Output the (X, Y) coordinate of the center of the cell containing the given text.  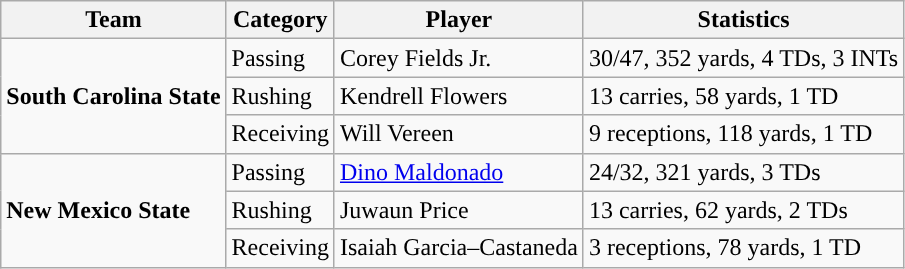
Isaiah Garcia–Castaneda (458, 248)
30/47, 352 yards, 4 TDs, 3 INTs (743, 58)
13 carries, 58 yards, 1 TD (743, 96)
Category (280, 20)
New Mexico State (114, 210)
Player (458, 20)
9 receptions, 118 yards, 1 TD (743, 134)
South Carolina State (114, 96)
13 carries, 62 yards, 2 TDs (743, 210)
Corey Fields Jr. (458, 58)
Dino Maldonado (458, 172)
Kendrell Flowers (458, 96)
Statistics (743, 20)
Will Vereen (458, 134)
24/32, 321 yards, 3 TDs (743, 172)
Juwaun Price (458, 210)
Team (114, 20)
3 receptions, 78 yards, 1 TD (743, 248)
